Detect which cell encompasses the target text, then output its [x, y] center coordinate. 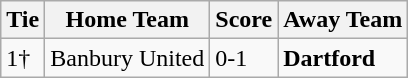
Away Team [343, 20]
1† [23, 58]
Banbury United [128, 58]
Home Team [128, 20]
0-1 [244, 58]
Dartford [343, 58]
Score [244, 20]
Tie [23, 20]
